From the cell containing the given text, extract its center point as [x, y] coordinate. 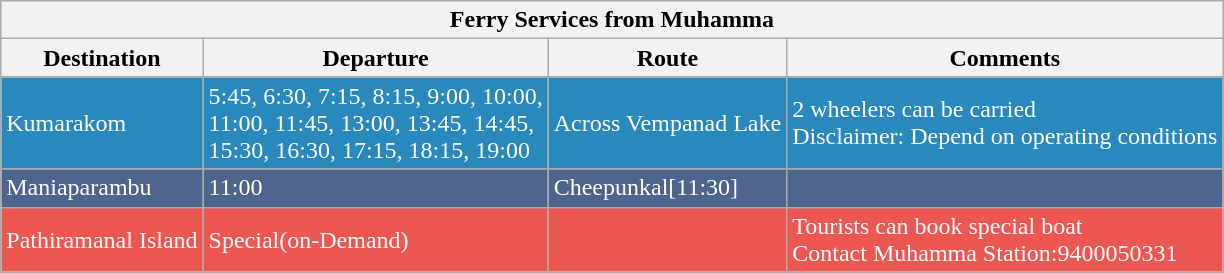
Route [668, 58]
Maniaparambu [102, 188]
2 wheelers can be carriedDisclaimer: Depend on operating conditions [1005, 123]
Comments [1005, 58]
Tourists can book special boatContact Muhamma Station:9400050331 [1005, 240]
Across Vempanad Lake [668, 123]
Pathiramanal Island [102, 240]
11:00 [376, 188]
Special(on-Demand) [376, 240]
Ferry Services from Muhamma [612, 20]
Destination [102, 58]
Kumarakom [102, 123]
Cheepunkal[11:30] [668, 188]
Departure [376, 58]
5:45, 6:30, 7:15, 8:15, 9:00, 10:00, 11:00, 11:45, 13:00, 13:45, 14:45, 15:30, 16:30, 17:15, 18:15, 19:00 [376, 123]
